Search for the cell housing the specified text and yield its [X, Y] center coordinate. 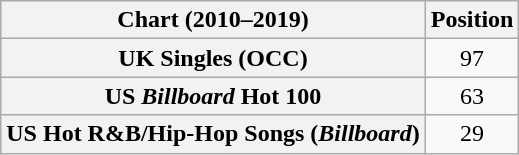
UK Singles (OCC) [213, 58]
US Hot R&B/Hip-Hop Songs (Billboard) [213, 134]
63 [472, 96]
Position [472, 20]
29 [472, 134]
US Billboard Hot 100 [213, 96]
Chart (2010–2019) [213, 20]
97 [472, 58]
